From the cell containing the given text, extract its center point as [X, Y] coordinate. 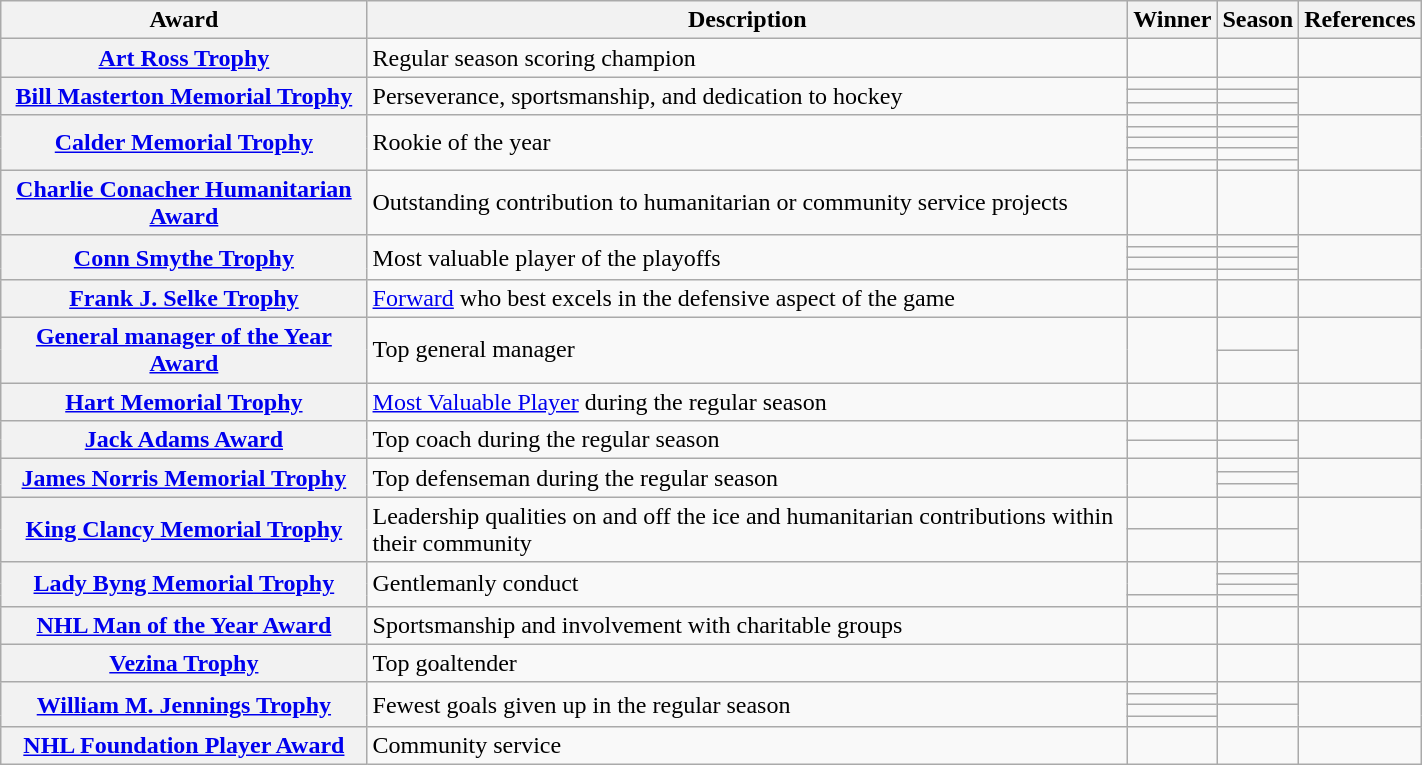
General manager of the Year Award [184, 350]
Perseverance, sportsmanship, and dedication to hockey [748, 96]
Season [1258, 20]
Outstanding contribution to humanitarian or community service projects [748, 202]
NHL Foundation Player Award [184, 746]
Forward who best excels in the defensive aspect of the game [748, 299]
William M. Jennings Trophy [184, 704]
Top coach during the regular season [748, 440]
Winner [1172, 20]
Vezina Trophy [184, 663]
Lady Byng Memorial Trophy [184, 584]
Award [184, 20]
Top goaltender [748, 663]
Community service [748, 746]
King Clancy Memorial Trophy [184, 530]
Leadership qualities on and off the ice and humanitarian contributions within their community [748, 530]
NHL Man of the Year Award [184, 625]
Sportsmanship and involvement with charitable groups [748, 625]
Top defenseman during the regular season [748, 478]
Jack Adams Award [184, 440]
Hart Memorial Trophy [184, 402]
Most Valuable Player during the regular season [748, 402]
Description [748, 20]
Conn Smythe Trophy [184, 257]
James Norris Memorial Trophy [184, 478]
Rookie of the year [748, 142]
Calder Memorial Trophy [184, 142]
Regular season scoring champion [748, 58]
Frank J. Selke Trophy [184, 299]
Gentlemanly conduct [748, 584]
Fewest goals given up in the regular season [748, 704]
Most valuable player of the playoffs [748, 257]
References [1360, 20]
Charlie Conacher Humanitarian Award [184, 202]
Top general manager [748, 350]
Bill Masterton Memorial Trophy [184, 96]
Art Ross Trophy [184, 58]
